Identify which cell holds the provided text, then report its [x, y] central coordinate. 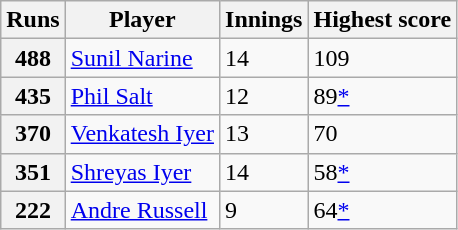
12 [264, 96]
109 [382, 58]
488 [33, 58]
Shreyas Iyer [142, 172]
64* [382, 210]
Venkatesh Iyer [142, 134]
58* [382, 172]
351 [33, 172]
89* [382, 96]
Highest score [382, 20]
435 [33, 96]
Runs [33, 20]
370 [33, 134]
Phil Salt [142, 96]
70 [382, 134]
Andre Russell [142, 210]
Innings [264, 20]
Sunil Narine [142, 58]
Player [142, 20]
13 [264, 134]
9 [264, 210]
222 [33, 210]
